Scan for the cell matching the given text and deliver its [x, y] coordinate at center. 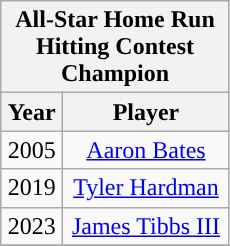
2005 [32, 150]
All-Star Home Run Hitting Contest Champion [116, 47]
Aaron Bates [146, 150]
2023 [32, 226]
James Tibbs III [146, 226]
Player [146, 112]
Year [32, 112]
2019 [32, 188]
Tyler Hardman [146, 188]
